Output the (x, y) coordinate of the center of the cell containing the given text.  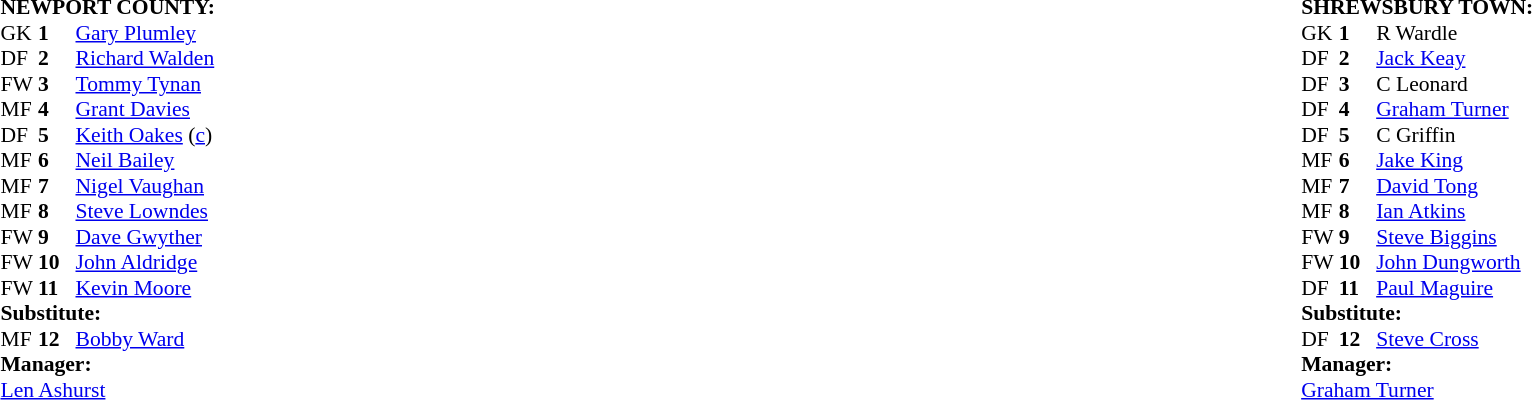
Neil Bailey (146, 161)
Grant Davies (146, 109)
Kevin Moore (146, 288)
Bobby Ward (146, 339)
Substitute: (108, 313)
Steve Lowndes (146, 211)
Nigel Vaughan (146, 186)
Manager: (108, 365)
Richard Walden (146, 59)
Keith Oakes (c) (146, 135)
Tommy Tynan (146, 84)
Gary Plumley (146, 33)
Dave Gwyther (146, 237)
John Aldridge (146, 263)
